Capture the cell that displays the provided text and extract its [X, Y] central coordinate. 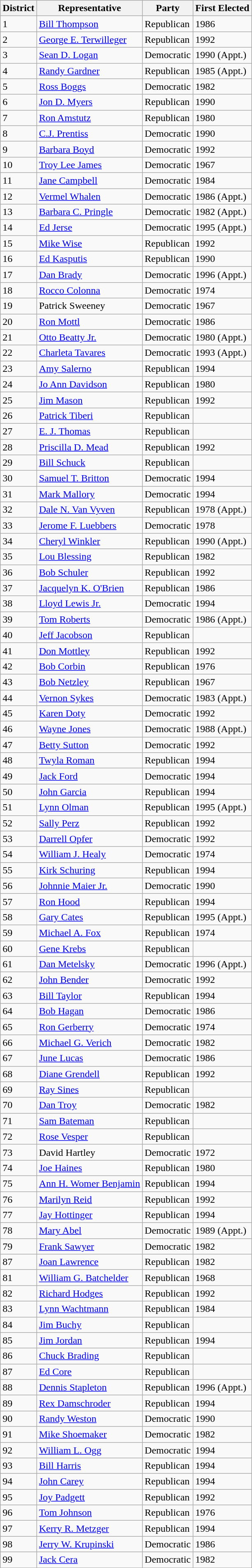
Jay Hottinger [90, 1215]
Tom Johnson [90, 1513]
41 [19, 651]
86 [19, 1356]
Wayne Jones [90, 729]
1972 [222, 1152]
24 [19, 384]
Frank Sawyer [90, 1246]
Ron Mottl [90, 322]
85 [19, 1340]
Betty Sutton [90, 745]
Patrick Sweeney [90, 306]
Jerome F. Luebbers [90, 525]
13 [19, 212]
43 [19, 682]
99 [19, 1560]
Jacquelyn K. O'Brien [90, 588]
93 [19, 1466]
Lloyd Lewis Jr. [90, 604]
38 [19, 604]
Kirk Schuring [90, 870]
Charleta Tavares [90, 353]
56 [19, 886]
31 [19, 494]
Bill Thompson [90, 24]
Barbara C. Pringle [90, 212]
Jim Mason [90, 400]
Rex Damschroder [90, 1403]
Jack Cera [90, 1560]
Lynn Wachtmann [90, 1309]
Ed Core [90, 1372]
18 [19, 290]
Jeff Jacobson [90, 635]
Joan Lawrence [90, 1262]
Randy Weston [90, 1419]
64 [19, 1011]
Darrell Opfer [90, 839]
6 [19, 102]
1980 (Appt.) [222, 337]
36 [19, 572]
George E. Terwilleger [90, 40]
23 [19, 369]
9 [19, 149]
14 [19, 228]
Don Mottley [90, 651]
Ray Sines [90, 1090]
District [19, 8]
58 [19, 917]
Jack Ford [90, 776]
Dan Metelsky [90, 964]
Diane Grendell [90, 1074]
96 [19, 1513]
60 [19, 948]
94 [19, 1482]
Joe Haines [90, 1168]
Jon D. Myers [90, 102]
Gene Krebs [90, 948]
Michael A. Fox [90, 933]
Jo Ann Davidson [90, 384]
Rocco Colonna [90, 290]
Priscilla D. Mead [90, 447]
John Garcia [90, 792]
Ross Boggs [90, 86]
49 [19, 776]
39 [19, 619]
Chuck Brading [90, 1356]
76 [19, 1199]
Cheryl Winkler [90, 541]
17 [19, 275]
77 [19, 1215]
Ed Jerse [90, 228]
Party [168, 8]
2 [19, 40]
Joy Padgett [90, 1497]
1989 (Appt.) [222, 1231]
Samuel T. Britton [90, 478]
Amy Salerno [90, 369]
92 [19, 1450]
Marilyn Reid [90, 1199]
88 [19, 1387]
21 [19, 337]
48 [19, 761]
Jane Campbell [90, 180]
32 [19, 510]
C.J. Prentiss [90, 133]
Barbara Boyd [90, 149]
83 [19, 1309]
Richard Hodges [90, 1293]
30 [19, 478]
Randy Gardner [90, 71]
10 [19, 165]
David Hartley [90, 1152]
81 [19, 1278]
1 [19, 24]
26 [19, 415]
46 [19, 729]
98 [19, 1544]
1978 [222, 525]
68 [19, 1074]
William J. Healy [90, 854]
Representative [90, 8]
55 [19, 870]
Johnnie Maier Jr. [90, 886]
33 [19, 525]
Jim Jordan [90, 1340]
69 [19, 1090]
1993 (Appt.) [222, 353]
Bill Schuck [90, 463]
Dan Brady [90, 275]
Vermel Whalen [90, 196]
Otto Beatty Jr. [90, 337]
5 [19, 86]
8 [19, 133]
Tom Roberts [90, 619]
65 [19, 1027]
Kerry R. Metzger [90, 1528]
47 [19, 745]
Mike Shoemaker [90, 1434]
John Carey [90, 1482]
Dennis Stapleton [90, 1387]
Mike Wise [90, 243]
Patrick Tiberi [90, 415]
25 [19, 400]
William G. Batchelder [90, 1278]
35 [19, 557]
78 [19, 1231]
Ron Gerberry [90, 1027]
61 [19, 964]
90 [19, 1419]
Ron Hood [90, 901]
62 [19, 980]
95 [19, 1497]
51 [19, 807]
16 [19, 259]
53 [19, 839]
82 [19, 1293]
84 [19, 1325]
Bob Corbin [90, 666]
4 [19, 71]
12 [19, 196]
Ed Kasputis [90, 259]
1985 (Appt.) [222, 71]
54 [19, 854]
75 [19, 1183]
40 [19, 635]
59 [19, 933]
44 [19, 698]
1988 (Appt.) [222, 729]
20 [19, 322]
1968 [222, 1278]
Vernon Sykes [90, 698]
7 [19, 118]
June Lucas [90, 1058]
91 [19, 1434]
Sean D. Logan [90, 55]
Lou Blessing [90, 557]
37 [19, 588]
Mark Mallory [90, 494]
72 [19, 1136]
97 [19, 1528]
Ann H. Womer Benjamin [90, 1183]
Lynn Olman [90, 807]
Dale N. Van Vyven [90, 510]
Mary Abel [90, 1231]
Dan Troy [90, 1105]
Twyla Roman [90, 761]
57 [19, 901]
First Elected [222, 8]
Troy Lee James [90, 165]
52 [19, 823]
79 [19, 1246]
Bob Schuler [90, 572]
Ron Amstutz [90, 118]
45 [19, 714]
Jim Buchy [90, 1325]
22 [19, 353]
28 [19, 447]
71 [19, 1121]
Bob Netzley [90, 682]
34 [19, 541]
50 [19, 792]
3 [19, 55]
Gary Cates [90, 917]
1978 (Appt.) [222, 510]
1982 (Appt.) [222, 212]
29 [19, 463]
Sam Bateman [90, 1121]
Karen Doty [90, 714]
William L. Ogg [90, 1450]
Michael G. Verich [90, 1043]
11 [19, 180]
70 [19, 1105]
89 [19, 1403]
63 [19, 996]
Sally Perz [90, 823]
66 [19, 1043]
73 [19, 1152]
Bob Hagan [90, 1011]
1983 (Appt.) [222, 698]
19 [19, 306]
Bill Taylor [90, 996]
Bill Harris [90, 1466]
John Bender [90, 980]
27 [19, 431]
E. J. Thomas [90, 431]
67 [19, 1058]
15 [19, 243]
74 [19, 1168]
Rose Vesper [90, 1136]
42 [19, 666]
Jerry W. Krupinski [90, 1544]
